Locate the cell with the specified text and output its [X, Y] center coordinate. 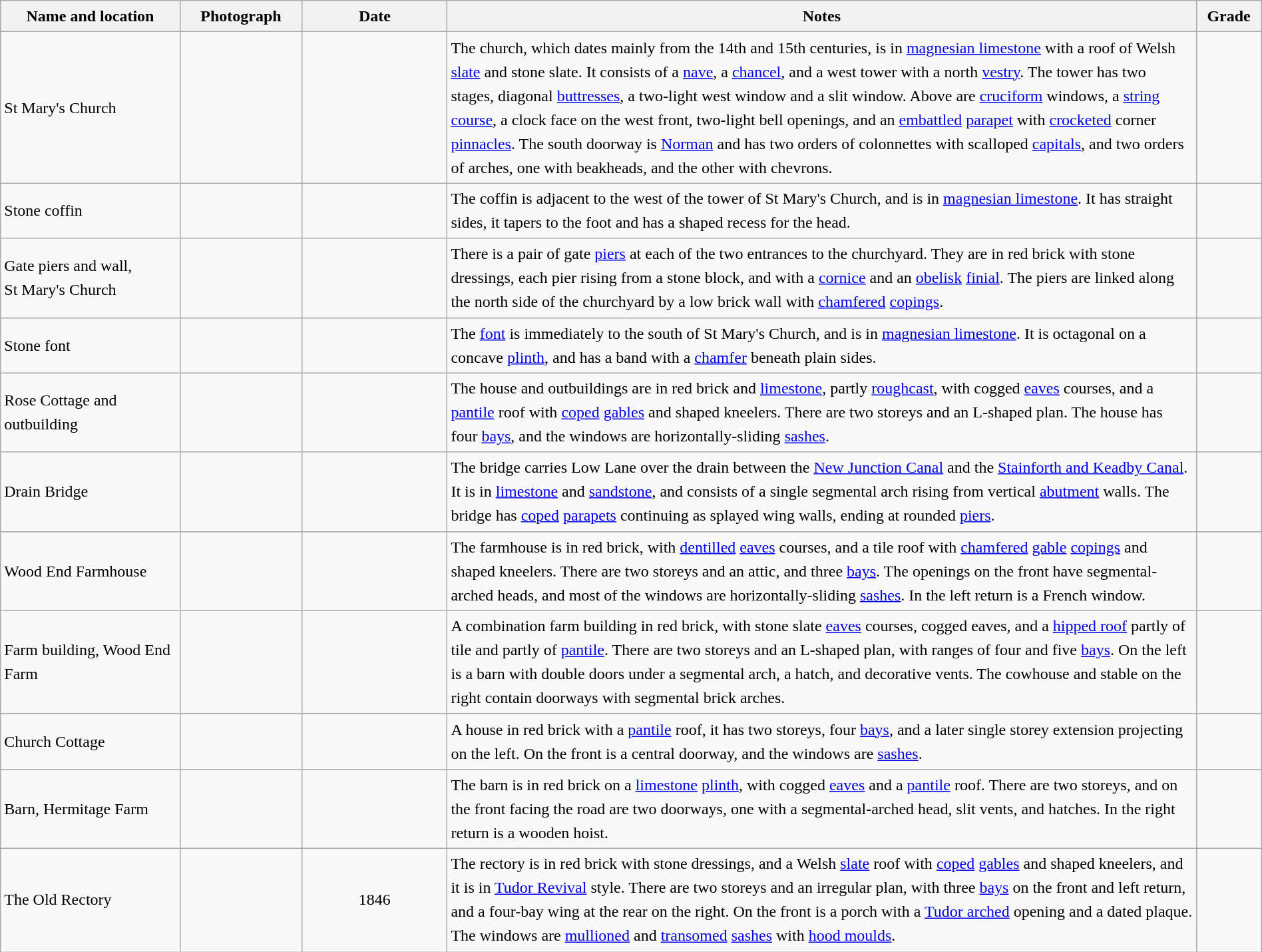
Gate piers and wall,St Mary's Church [91, 278]
Barn, Hermitage Farm [91, 808]
Photograph [241, 16]
Grade [1229, 16]
Wood End Farmhouse [91, 571]
Farm building, Wood End Farm [91, 662]
1846 [375, 900]
Church Cottage [91, 742]
Name and location [91, 16]
Drain Bridge [91, 491]
St Mary's Church [91, 108]
Stone coffin [91, 210]
Stone font [91, 345]
The Old Rectory [91, 900]
Notes [821, 16]
Date [375, 16]
Rose Cottage and outbuilding [91, 413]
